Scan for the cell matching the given text and deliver its (X, Y) coordinate at center. 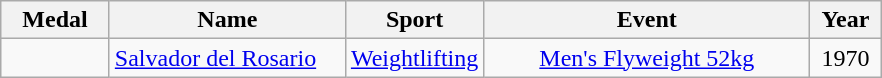
Medal (56, 20)
Weightlifting (414, 58)
Year (846, 20)
Event (647, 20)
Sport (414, 20)
1970 (846, 58)
Name (227, 20)
Men's Flyweight 52kg (647, 58)
Salvador del Rosario (227, 58)
